From the cell containing the given text, extract its center point as [x, y] coordinate. 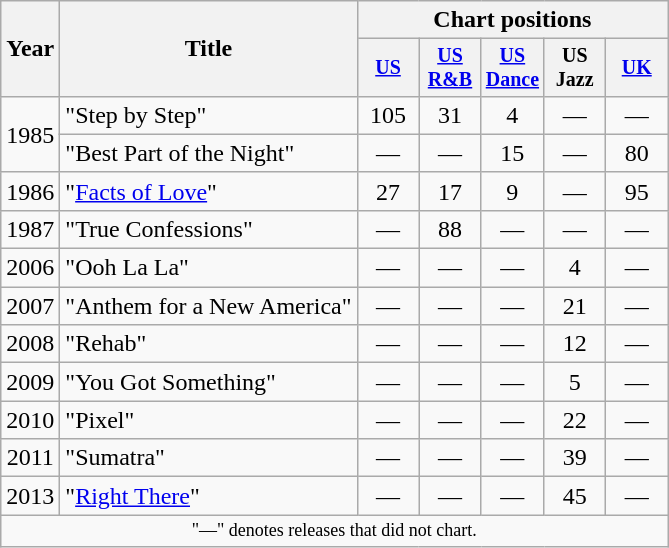
45 [575, 496]
"Pixel" [208, 420]
"Step by Step" [208, 115]
2009 [30, 382]
USJazz [575, 68]
USDance [512, 68]
2013 [30, 496]
2008 [30, 344]
17 [450, 191]
2011 [30, 458]
1986 [30, 191]
"Ooh La La" [208, 268]
"You Got Something" [208, 382]
"Anthem for a New America" [208, 306]
2007 [30, 306]
Chart positions [512, 20]
USR&B [450, 68]
"Sumatra" [208, 458]
39 [575, 458]
1985 [30, 134]
21 [575, 306]
22 [575, 420]
95 [637, 191]
"Rehab" [208, 344]
"—" denotes releases that did not chart. [334, 530]
US [388, 68]
"Right There" [208, 496]
27 [388, 191]
2006 [30, 268]
88 [450, 229]
105 [388, 115]
9 [512, 191]
2010 [30, 420]
"Best Part of the Night" [208, 153]
15 [512, 153]
Year [30, 49]
12 [575, 344]
80 [637, 153]
Title [208, 49]
UK [637, 68]
31 [450, 115]
5 [575, 382]
"Facts of Love" [208, 191]
1987 [30, 229]
"True Confessions" [208, 229]
